Determine the (x, y) coordinate at the center of the cell enclosing the given text.  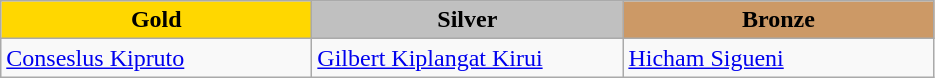
Gold (156, 20)
Bronze (778, 20)
Gilbert Kiplangat Kirui (468, 58)
Conseslus Kipruto (156, 58)
Hicham Sigueni (778, 58)
Silver (468, 20)
